Pinpoint the cell where the given text exists, returning its (X, Y) midpoint coordinate. 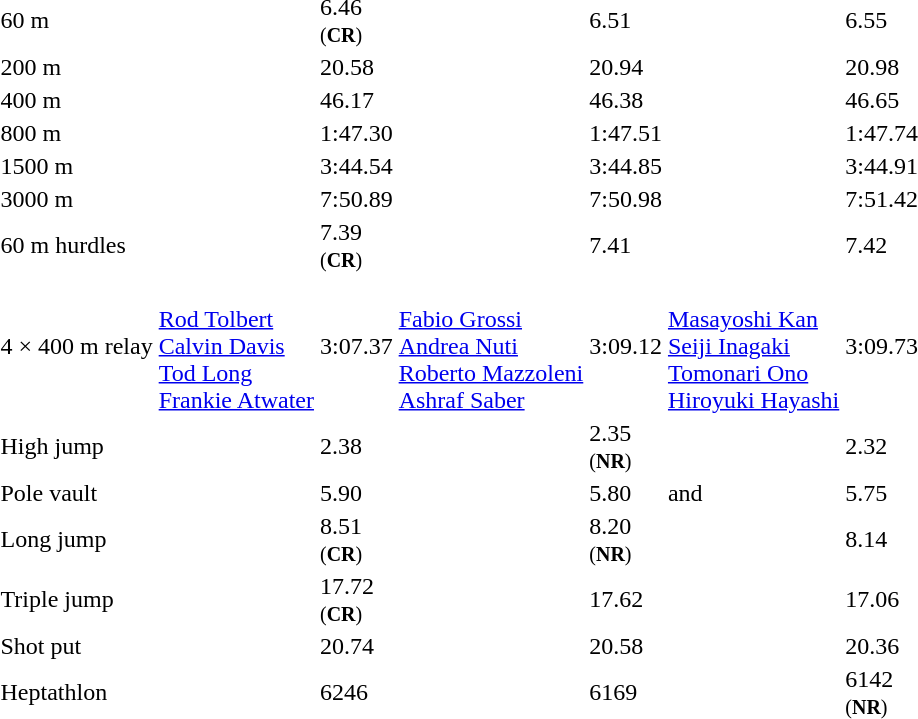
5.90 (356, 493)
3:07.37 (356, 346)
2.38 (356, 446)
7.41 (626, 246)
8.51(CR) (356, 540)
17.72(CR) (356, 600)
5.80 (626, 493)
3:44.85 (626, 166)
1:47.30 (356, 133)
8.20(NR) (626, 540)
3:44.54 (356, 166)
46.38 (626, 100)
7:50.98 (626, 199)
Fabio GrossiAndrea NutiRoberto MazzoleniAshraf Saber (491, 346)
46.17 (356, 100)
17.62 (626, 600)
7.39(CR) (356, 246)
7:50.89 (356, 199)
Masayoshi KanSeiji InagakiTomonari OnoHiroyuki Hayashi (753, 346)
3:09.12 (626, 346)
2.35(NR) (626, 446)
20.74 (356, 646)
Rod TolbertCalvin DavisTod LongFrankie Atwater (236, 346)
20.94 (626, 67)
1:47.51 (626, 133)
and (753, 493)
